Output the (X, Y) coordinate of the center of the cell containing the given text.  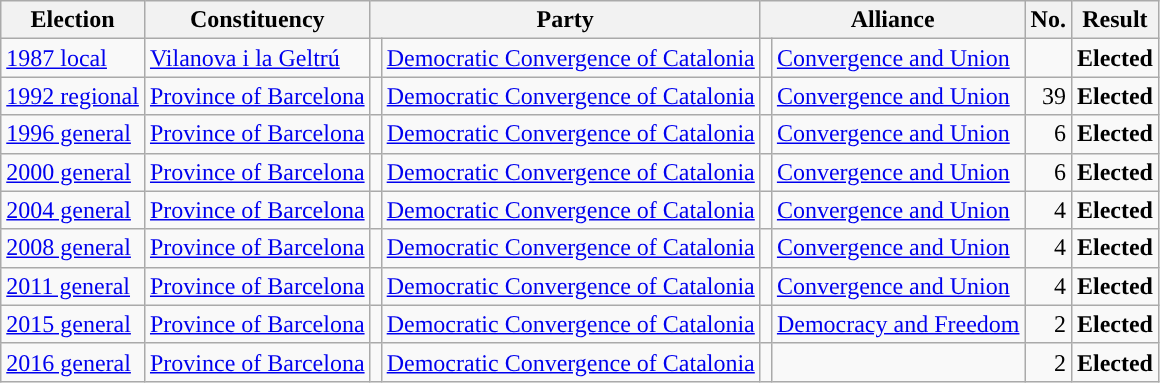
Constituency (257, 20)
2000 general (73, 172)
Result (1114, 20)
Vilanova i la Geltrú (257, 58)
39 (1048, 96)
2016 general (73, 362)
Alliance (892, 20)
2008 general (73, 248)
2004 general (73, 210)
Democracy and Freedom (898, 324)
1987 local (73, 58)
2011 general (73, 286)
Party (565, 20)
Election (73, 20)
No. (1048, 20)
1992 regional (73, 96)
2015 general (73, 324)
1996 general (73, 134)
